From the cell containing the given text, extract its center point as [x, y] coordinate. 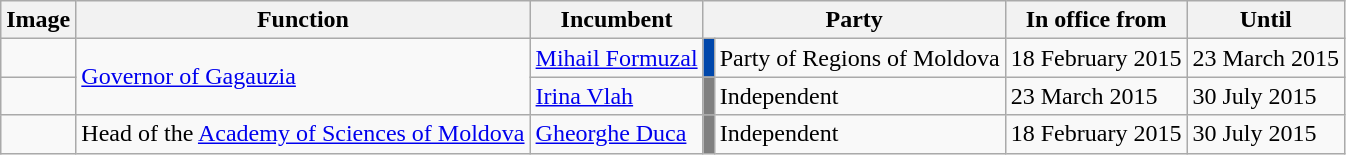
Irina Vlah [616, 96]
Head of the Academy of Sciences of Moldova [303, 134]
Image [38, 20]
Governor of Gagauzia [303, 77]
Mihail Formuzal [616, 58]
In office from [1096, 20]
Incumbent [616, 20]
Gheorghe Duca [616, 134]
Party [854, 20]
Function [303, 20]
Until [1266, 20]
Party of Regions of Moldova [860, 58]
